Search for the cell housing the specified text and yield its [x, y] center coordinate. 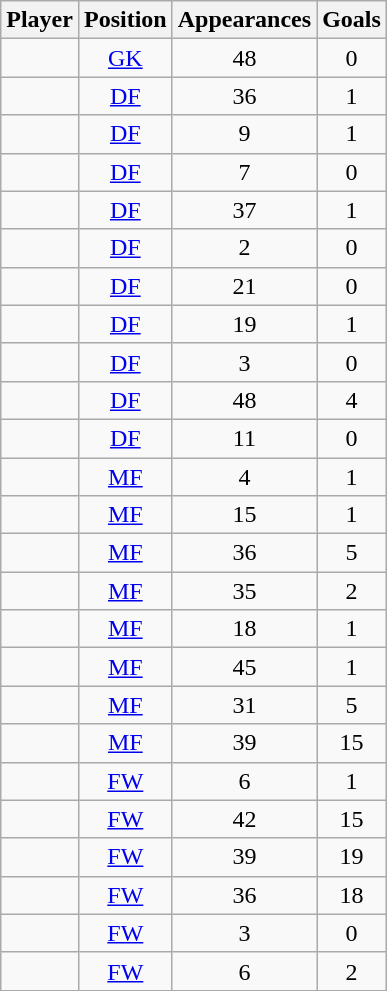
Appearances [244, 20]
GK [125, 58]
Player [40, 20]
31 [244, 705]
37 [244, 210]
7 [244, 172]
11 [244, 438]
21 [244, 286]
Position [125, 20]
9 [244, 134]
45 [244, 667]
35 [244, 591]
Goals [352, 20]
42 [244, 819]
